Locate the cell with the specified text and output its (X, Y) center coordinate. 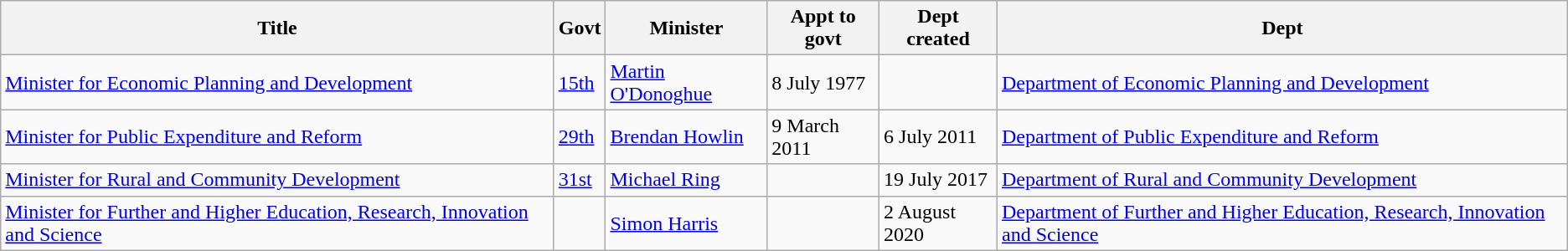
15th (580, 82)
Title (277, 28)
29th (580, 137)
Department of Rural and Community Development (1282, 180)
Minister for Rural and Community Development (277, 180)
Govt (580, 28)
Minister for Economic Planning and Development (277, 82)
Department of Economic Planning and Development (1282, 82)
Brendan Howlin (687, 137)
Minister for Further and Higher Education, Research, Innovation and Science (277, 223)
Simon Harris (687, 223)
Dept (1282, 28)
2 August 2020 (938, 223)
Minister for Public Expenditure and Reform (277, 137)
19 July 2017 (938, 180)
6 July 2011 (938, 137)
9 March 2011 (823, 137)
31st (580, 180)
Department of Public Expenditure and Reform (1282, 137)
Department of Further and Higher Education, Research, Innovation and Science (1282, 223)
8 July 1977 (823, 82)
Appt to govt (823, 28)
Dept created (938, 28)
Martin O'Donoghue (687, 82)
Michael Ring (687, 180)
Minister (687, 28)
